Determine the [x, y] coordinate at the center of the cell enclosing the given text.  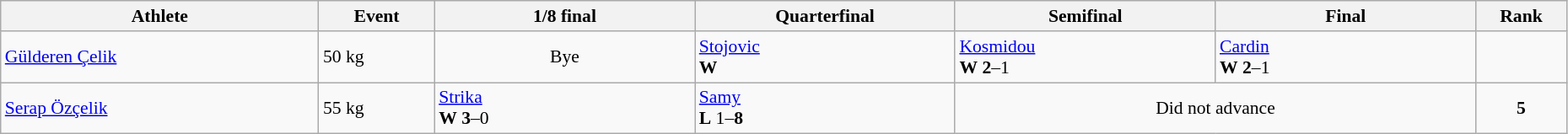
CardinW 2–1 [1346, 57]
Gülderen Çelik [160, 57]
Bye [565, 57]
55 kg [376, 108]
5 [1522, 108]
StrikaW 3–0 [565, 108]
Semifinal [1085, 16]
Athlete [160, 16]
KosmidouW 2–1 [1085, 57]
Event [376, 16]
1/8 final [565, 16]
SamyL 1–8 [825, 108]
Final [1346, 16]
Serap Özçelik [160, 108]
Rank [1522, 16]
50 kg [376, 57]
Did not advance [1215, 108]
Quarterfinal [825, 16]
StojovicW [825, 57]
